Provide the (X, Y) coordinate of the cell's center where the given text is located.  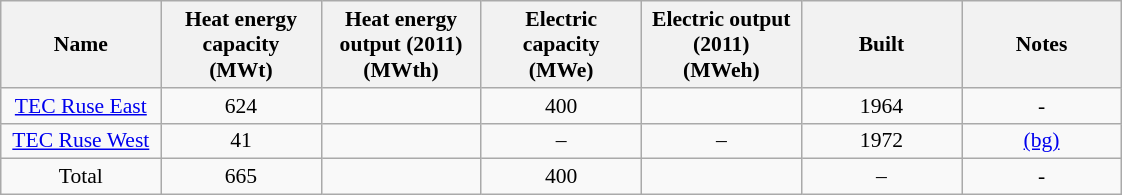
(bg) (1042, 141)
Built (881, 44)
TEC Ruse West (81, 141)
Notes (1042, 44)
665 (241, 177)
1972 (881, 141)
Name (81, 44)
TEC Ruse East (81, 106)
Electric output (2011)(MWeh) (721, 44)
41 (241, 141)
624 (241, 106)
Heat energy output (2011)(MWth) (401, 44)
Total (81, 177)
Heat energy capacity(MWt) (241, 44)
Electric capacity(MWe) (561, 44)
1964 (881, 106)
